Return [x, y] of the center of cell containing provided text 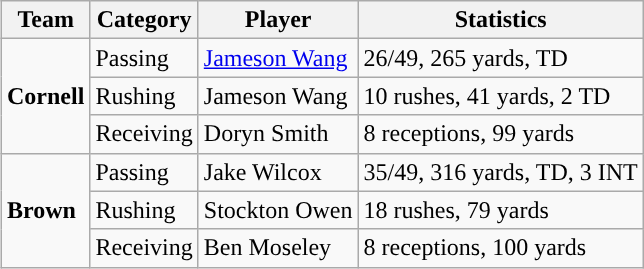
Ben Moseley [278, 248]
Statistics [500, 20]
8 receptions, 99 yards [500, 134]
10 rushes, 41 yards, 2 TD [500, 96]
18 rushes, 79 yards [500, 210]
Doryn Smith [278, 134]
26/49, 265 yards, TD [500, 58]
Player [278, 20]
8 receptions, 100 yards [500, 248]
Stockton Owen [278, 210]
Category [144, 20]
Jake Wilcox [278, 172]
Team [46, 20]
Cornell [46, 96]
Brown [46, 210]
35/49, 316 yards, TD, 3 INT [500, 172]
